Output the [X, Y] coordinate of the center of the cell containing the given text.  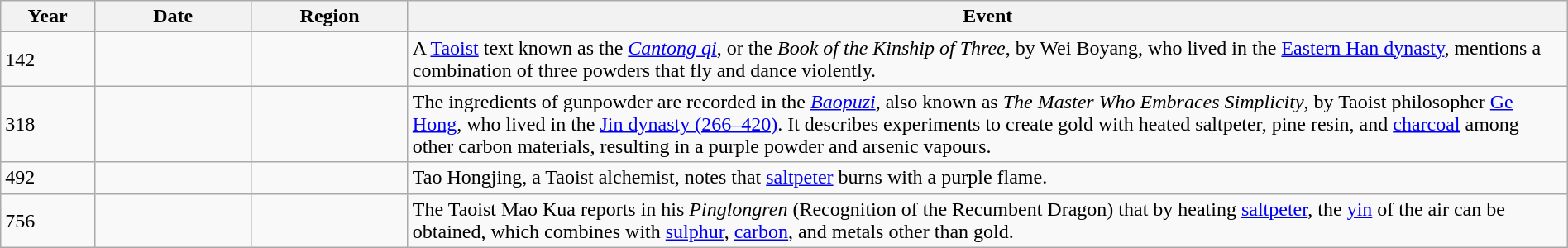
756 [48, 220]
492 [48, 178]
Year [48, 17]
Event [987, 17]
142 [48, 60]
Date [172, 17]
318 [48, 124]
Region [329, 17]
Tao Hongjing, a Taoist alchemist, notes that saltpeter burns with a purple flame. [987, 178]
